Pinpoint the cell where the given text exists, returning its [x, y] midpoint coordinate. 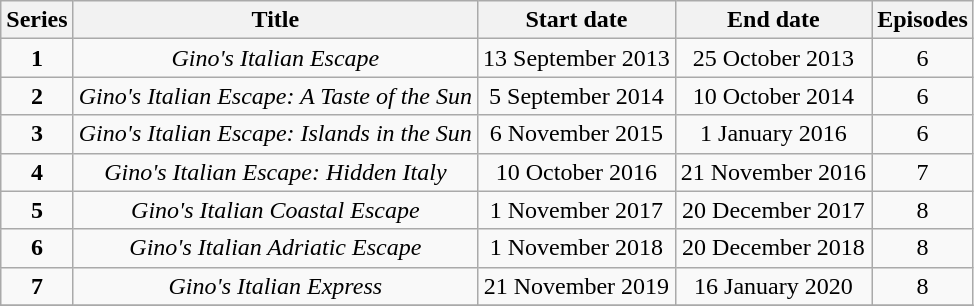
6 November 2015 [577, 134]
Series [37, 20]
Gino's Italian Escape [275, 58]
20 December 2018 [773, 248]
13 September 2013 [577, 58]
End date [773, 20]
Gino's Italian Express [275, 286]
20 December 2017 [773, 210]
16 January 2020 [773, 286]
1 [37, 58]
Gino's Italian Escape: Islands in the Sun [275, 134]
5 [37, 210]
21 November 2016 [773, 172]
21 November 2019 [577, 286]
1 November 2018 [577, 248]
1 November 2017 [577, 210]
Title [275, 20]
Start date [577, 20]
Gino's Italian Escape: A Taste of the Sun [275, 96]
2 [37, 96]
10 October 2014 [773, 96]
5 September 2014 [577, 96]
Gino's Italian Coastal Escape [275, 210]
10 October 2016 [577, 172]
1 January 2016 [773, 134]
Episodes [923, 20]
4 [37, 172]
Gino's Italian Escape: Hidden Italy [275, 172]
3 [37, 134]
Gino's Italian Adriatic Escape [275, 248]
25 October 2013 [773, 58]
